Provide the [x, y] coordinate of the cell's center where the given text is located.  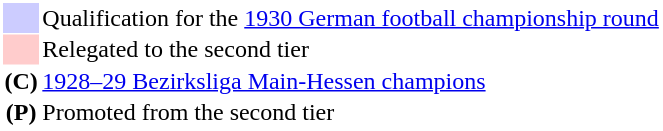
Qualification for the 1930 German football championship round [351, 18]
1928–29 Bezirksliga Main-Hessen champions [351, 81]
Promoted from the second tier [351, 113]
Relegated to the second tier [351, 49]
(C) [21, 81]
(P) [21, 113]
